Detect which cell encompasses the target text, then output its [x, y] center coordinate. 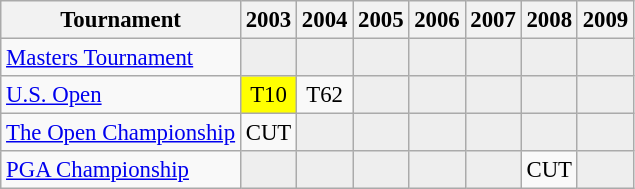
Tournament [121, 20]
The Open Championship [121, 133]
2005 [381, 20]
2006 [437, 20]
Masters Tournament [121, 58]
U.S. Open [121, 95]
T62 [325, 95]
T10 [268, 95]
2007 [493, 20]
2004 [325, 20]
PGA Championship [121, 170]
2008 [549, 20]
2003 [268, 20]
2009 [605, 20]
